Locate the cell with the specified text and output its [X, Y] center coordinate. 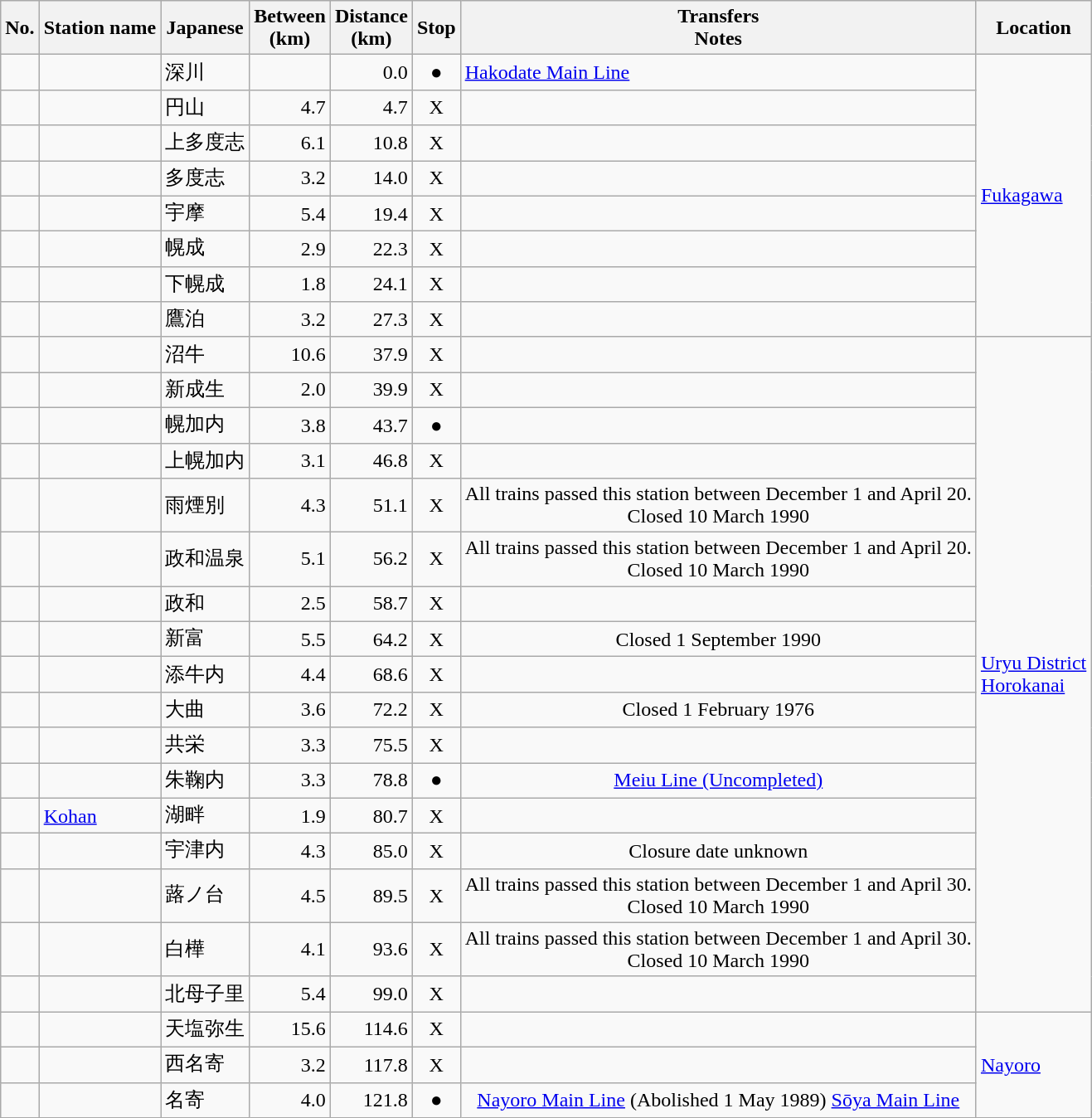
名寄 [206, 1100]
15.6 [290, 1030]
99.0 [371, 994]
56.2 [371, 559]
深川 [206, 73]
6.1 [290, 143]
5.1 [290, 559]
共栄 [206, 745]
天塩弥生 [206, 1030]
朱鞠内 [206, 781]
No. [20, 28]
Fukagawa [1033, 196]
51.1 [371, 506]
多度志 [206, 179]
円山 [206, 108]
5.5 [290, 639]
Closed 1 September 1990 [718, 639]
Uryu DistrictHorokanai [1033, 674]
宇摩 [206, 214]
75.5 [371, 745]
58.7 [371, 604]
1.8 [290, 284]
4.1 [290, 949]
64.2 [371, 639]
Location [1033, 28]
37.9 [371, 355]
Stop [436, 28]
121.8 [371, 1100]
Distance(km) [371, 28]
Closed 1 February 1976 [718, 710]
4.0 [290, 1100]
3.8 [290, 425]
0.0 [371, 73]
幌成 [206, 249]
10.6 [290, 355]
西名寄 [206, 1065]
2.9 [290, 249]
93.6 [371, 949]
2.0 [290, 390]
117.8 [371, 1065]
TransfersNotes [718, 28]
22.3 [371, 249]
Japanese [206, 28]
85.0 [371, 851]
沼牛 [206, 355]
10.8 [371, 143]
雨煙別 [206, 506]
2.5 [290, 604]
72.2 [371, 710]
27.3 [371, 320]
39.9 [371, 390]
68.6 [371, 675]
3.6 [290, 710]
新富 [206, 639]
46.8 [371, 461]
上多度志 [206, 143]
添牛内 [206, 675]
89.5 [371, 896]
下幌成 [206, 284]
大曲 [206, 710]
鷹泊 [206, 320]
新成生 [206, 390]
43.7 [371, 425]
14.0 [371, 179]
Between(km) [290, 28]
政和 [206, 604]
政和温泉 [206, 559]
北母子里 [206, 994]
白樺 [206, 949]
4.4 [290, 675]
114.6 [371, 1030]
Nayoro [1033, 1065]
Kohan [99, 816]
蕗ノ台 [206, 896]
湖畔 [206, 816]
Closure date unknown [718, 851]
19.4 [371, 214]
1.9 [290, 816]
Hakodate Main Line [718, 73]
Station name [99, 28]
80.7 [371, 816]
宇津内 [206, 851]
上幌加内 [206, 461]
Meiu Line (Uncompleted) [718, 781]
Nayoro Main Line (Abolished 1 May 1989) Sōya Main Line [718, 1100]
24.1 [371, 284]
幌加内 [206, 425]
4.5 [290, 896]
3.1 [290, 461]
78.8 [371, 781]
